Scan for the cell matching the given text and deliver its [x, y] coordinate at center. 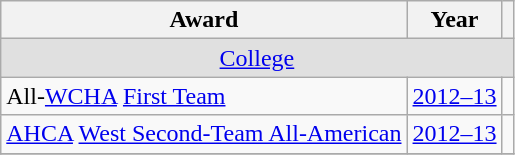
Award [204, 20]
All-WCHA First Team [204, 96]
College [257, 58]
AHCA West Second-Team All-American [204, 134]
Year [454, 20]
